Pinpoint the cell where the given text exists, returning its (X, Y) midpoint coordinate. 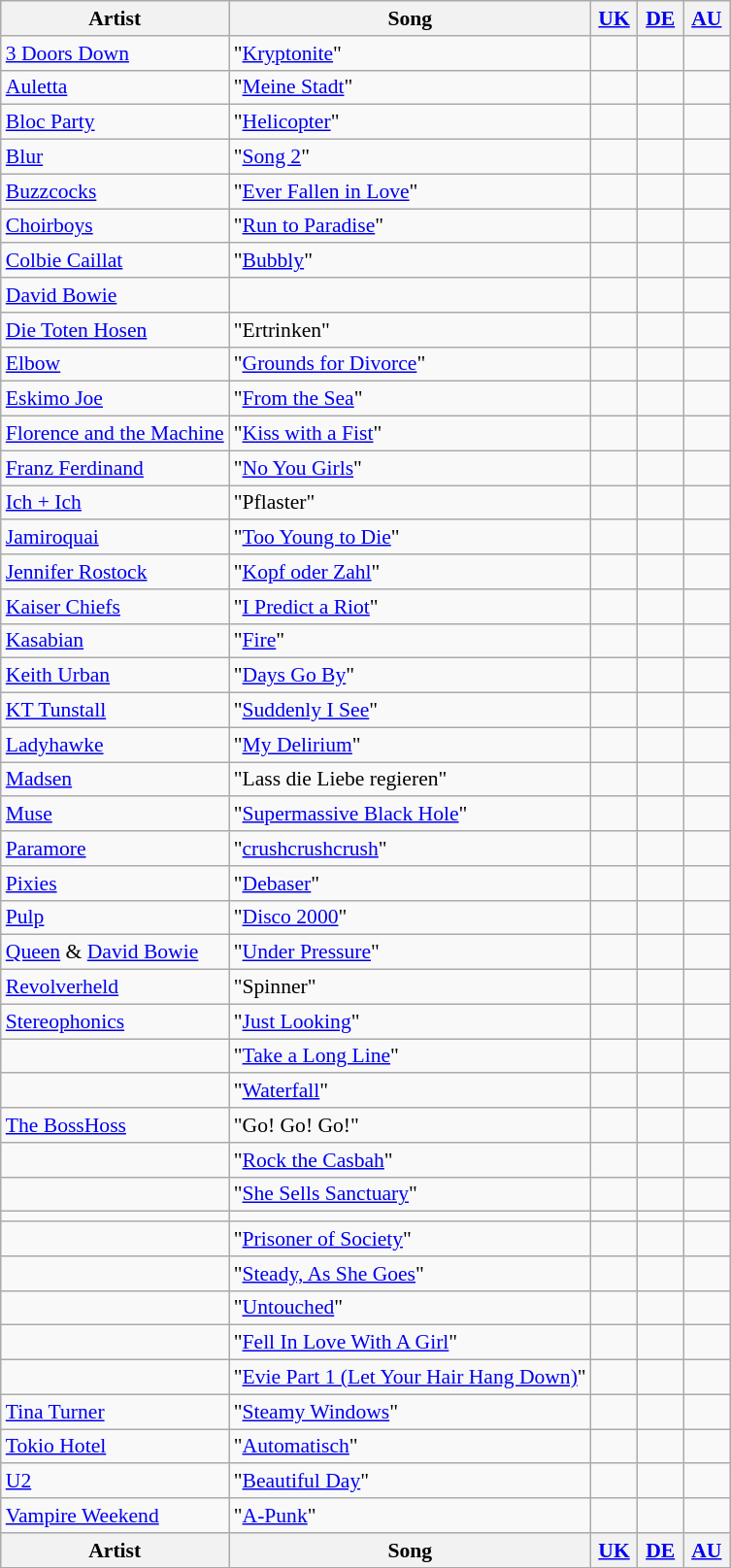
Franz Ferdinand (115, 468)
"Just Looking" (410, 1021)
"My Delirium" (410, 745)
"Debaser" (410, 884)
Tina Turner (115, 1412)
Pulp (115, 917)
"I Predict a Riot" (410, 607)
Kaiser Chiefs (115, 607)
"Evie Part 1 (Let Your Hair Hang Down)" (410, 1378)
"Beautiful Day" (410, 1482)
"Kryptonite" (410, 53)
"Song 2" (410, 157)
"Waterfall" (410, 1091)
"Fell In Love With A Girl" (410, 1343)
"Go! Go! Go!" (410, 1125)
Pixies (115, 884)
"Helicopter" (410, 122)
"Suddenly I See" (410, 711)
Ladyhawke (115, 745)
KT Tunstall (115, 711)
Jamiroquai (115, 538)
Florence and the Machine (115, 434)
"Ever Fallen in Love" (410, 191)
"Run to Paradise" (410, 226)
David Bowie (115, 295)
Buzzcocks (115, 191)
"Pflaster" (410, 503)
"No You Girls" (410, 468)
Colbie Caillat (115, 261)
Paramore (115, 849)
Eskimo Joe (115, 399)
Madsen (115, 780)
"Too Young to Die" (410, 538)
Blur (115, 157)
"Kopf oder Zahl" (410, 572)
Elbow (115, 364)
Queen & David Bowie (115, 952)
"Grounds for Divorce" (410, 364)
"A-Punk" (410, 1516)
"Supermassive Black Hole" (410, 815)
"Fire" (410, 641)
"From the Sea" (410, 399)
Tokio Hotel (115, 1447)
Keith Urban (115, 676)
"Spinner" (410, 987)
"crushcrushcrush" (410, 849)
Jennifer Rostock (115, 572)
Bloc Party (115, 122)
"Under Pressure" (410, 952)
"Steady, As She Goes" (410, 1274)
"Kiss with a Fist" (410, 434)
"Bubbly" (410, 261)
Die Toten Hosen (115, 330)
"Untouched" (410, 1308)
"Disco 2000" (410, 917)
"Prisoner of Society" (410, 1239)
"Take a Long Line" (410, 1056)
"Lass die Liebe regieren" (410, 780)
Stereophonics (115, 1021)
"Steamy Windows" (410, 1412)
Revolverheld (115, 987)
"Rock the Casbah" (410, 1160)
Kasabian (115, 641)
Muse (115, 815)
The BossHoss (115, 1125)
"Meine Stadt" (410, 87)
"She Sells Sanctuary" (410, 1194)
Auletta (115, 87)
Vampire Weekend (115, 1516)
"Automatisch" (410, 1447)
U2 (115, 1482)
Ich + Ich (115, 503)
"Days Go By" (410, 676)
"Ertrinken" (410, 330)
3 Doors Down (115, 53)
Choirboys (115, 226)
